Provide the (x, y) coordinate of the cell's center where the given text is located.  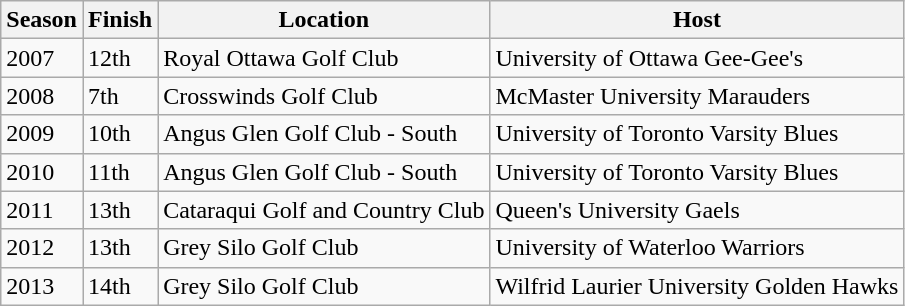
14th (120, 286)
Royal Ottawa Golf Club (324, 58)
2012 (42, 248)
Queen's University Gaels (697, 210)
University of Ottawa Gee-Gee's (697, 58)
2013 (42, 286)
Host (697, 20)
7th (120, 96)
Cataraqui Golf and Country Club (324, 210)
Location (324, 20)
11th (120, 172)
Wilfrid Laurier University Golden Hawks (697, 286)
12th (120, 58)
Finish (120, 20)
2010 (42, 172)
Season (42, 20)
McMaster University Marauders (697, 96)
10th (120, 134)
2008 (42, 96)
2007 (42, 58)
Crosswinds Golf Club (324, 96)
2009 (42, 134)
2011 (42, 210)
University of Waterloo Warriors (697, 248)
